Pinpoint the cell where the given text exists, returning its [X, Y] midpoint coordinate. 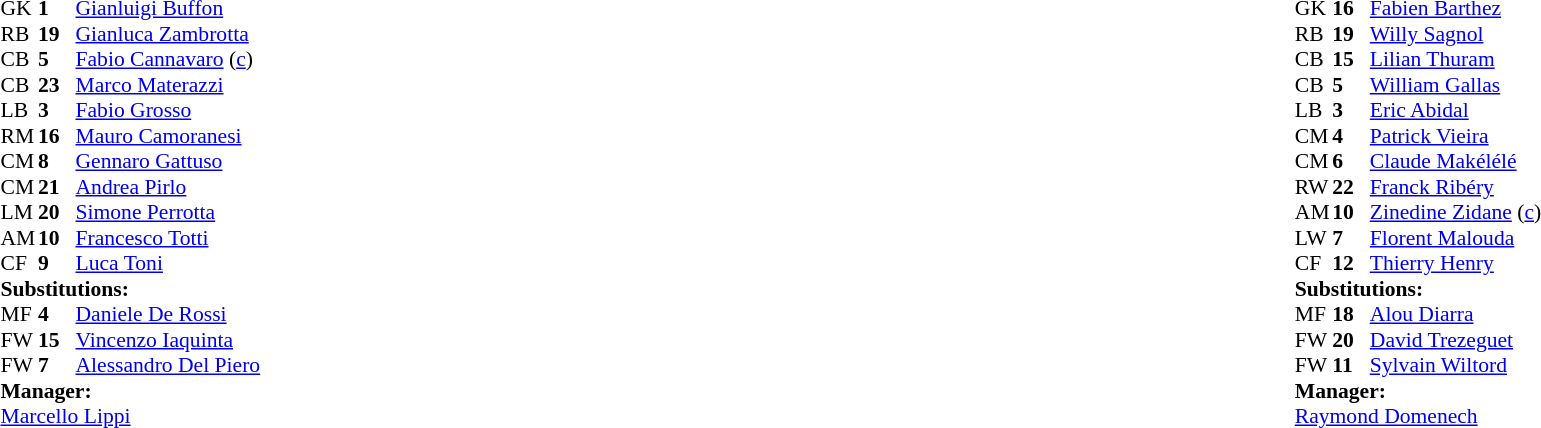
RM [19, 136]
Fabio Cannavaro (c) [168, 59]
Franck Ribéry [1456, 187]
8 [57, 161]
21 [57, 187]
Vincenzo Iaquinta [168, 340]
11 [1351, 365]
Sylvain Wiltord [1456, 365]
18 [1351, 315]
Lilian Thuram [1456, 59]
16 [57, 136]
Alessandro Del Piero [168, 365]
Fabio Grosso [168, 111]
Simone Perrotta [168, 213]
6 [1351, 161]
Thierry Henry [1456, 263]
Patrick Vieira [1456, 136]
23 [57, 85]
Willy Sagnol [1456, 34]
9 [57, 263]
Luca Toni [168, 263]
Mauro Camoranesi [168, 136]
William Gallas [1456, 85]
Gianluca Zambrotta [168, 34]
David Trezeguet [1456, 340]
Andrea Pirlo [168, 187]
LW [1314, 238]
Florent Malouda [1456, 238]
Eric Abidal [1456, 111]
Marco Materazzi [168, 85]
Daniele De Rossi [168, 315]
22 [1351, 187]
Alou Diarra [1456, 315]
Gennaro Gattuso [168, 161]
RW [1314, 187]
Claude Makélélé [1456, 161]
Francesco Totti [168, 238]
LM [19, 213]
12 [1351, 263]
Zinedine Zidane (c) [1456, 213]
